Locate the cell with the specified text and output its [X, Y] center coordinate. 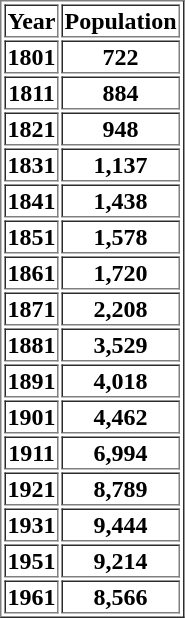
1821 [31, 128]
Year [31, 20]
6,994 [121, 452]
1,438 [121, 200]
9,444 [121, 524]
2,208 [121, 308]
3,529 [121, 344]
8,566 [121, 596]
8,789 [121, 488]
1891 [31, 380]
1881 [31, 344]
1871 [31, 308]
1901 [31, 416]
1931 [31, 524]
9,214 [121, 560]
1961 [31, 596]
948 [121, 128]
1,720 [121, 272]
4,462 [121, 416]
1841 [31, 200]
1811 [31, 92]
1951 [31, 560]
1911 [31, 452]
Population [121, 20]
4,018 [121, 380]
1831 [31, 164]
1921 [31, 488]
884 [121, 92]
1861 [31, 272]
1801 [31, 56]
1851 [31, 236]
722 [121, 56]
1,578 [121, 236]
1,137 [121, 164]
